Search for the cell housing the specified text and yield its [X, Y] center coordinate. 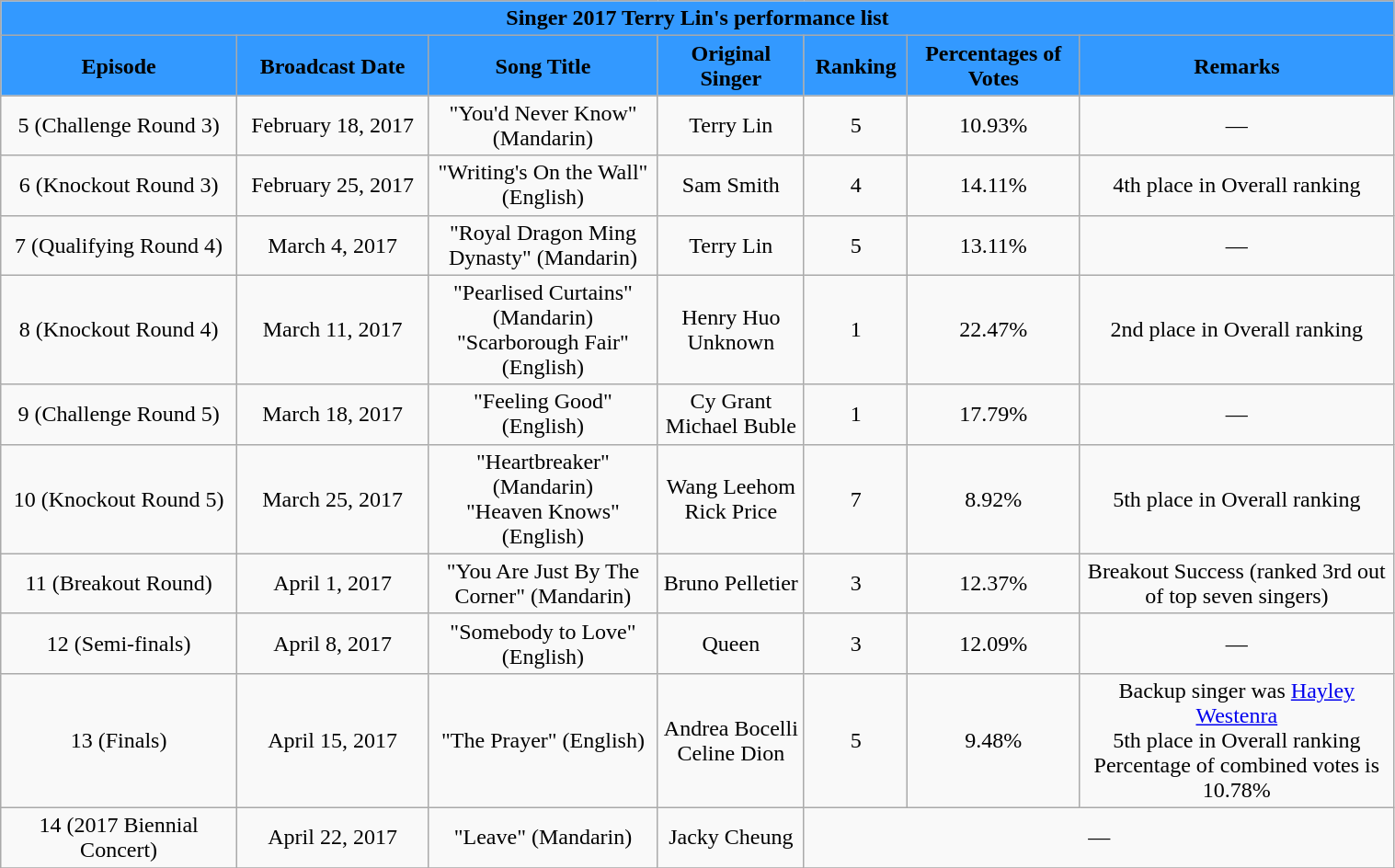
Ranking [855, 66]
Episode [120, 66]
Jacky Cheung [730, 837]
12 (Semi-finals) [120, 644]
4 [855, 186]
11 (Breakout Round) [120, 583]
13.11% [993, 245]
Remarks [1237, 66]
April 22, 2017 [332, 837]
Wang LeehomRick Price [730, 498]
"Heartbreaker" (Mandarin)"Heaven Knows" (English) [543, 498]
Andrea Bocelli Celine Dion [730, 740]
April 1, 2017 [332, 583]
April 8, 2017 [332, 644]
Henry HuoUnknown [730, 329]
Queen [730, 644]
"Feeling Good" (English) [543, 414]
14.11% [993, 186]
"You'd Never Know" (Mandarin) [543, 125]
March 25, 2017 [332, 498]
"Pearlised Curtains" (Mandarin)"Scarborough Fair" (English) [543, 329]
February 25, 2017 [332, 186]
Broadcast Date [332, 66]
6 (Knockout Round 3) [120, 186]
March 18, 2017 [332, 414]
9.48% [993, 740]
Backup singer was Hayley Westenra 5th place in Overall rankingPercentage of combined votes is 10.78% [1237, 740]
12.37% [993, 583]
5th place in Overall ranking [1237, 498]
5 (Challenge Round 3) [120, 125]
8.92% [993, 498]
Original Singer [730, 66]
9 (Challenge Round 5) [120, 414]
22.47% [993, 329]
Bruno Pelletier [730, 583]
February 18, 2017 [332, 125]
Sam Smith [730, 186]
Cy GrantMichael Buble [730, 414]
"The Prayer" (English) [543, 740]
13 (Finals) [120, 740]
Breakout Success (ranked 3rd out of top seven singers) [1237, 583]
Song Title [543, 66]
14 (2017 Biennial Concert) [120, 837]
April 15, 2017 [332, 740]
Percentages of Votes [993, 66]
17.79% [993, 414]
2nd place in Overall ranking [1237, 329]
"Royal Dragon Ming Dynasty" (Mandarin) [543, 245]
8 (Knockout Round 4) [120, 329]
7 (Qualifying Round 4) [120, 245]
7 [855, 498]
March 11, 2017 [332, 329]
Singer 2017 Terry Lin's performance list [697, 18]
10.93% [993, 125]
10 (Knockout Round 5) [120, 498]
4th place in Overall ranking [1237, 186]
12.09% [993, 644]
"Leave" (Mandarin) [543, 837]
"You Are Just By The Corner" (Mandarin) [543, 583]
March 4, 2017 [332, 245]
"Somebody to Love" (English) [543, 644]
"Writing's On the Wall" (English) [543, 186]
